Determine the (x, y) coordinate at the center of the cell enclosing the given text.  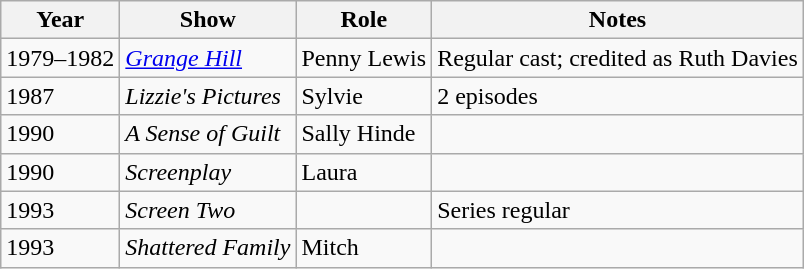
Sylvie (364, 96)
1979–1982 (60, 58)
Shattered Family (208, 248)
Series regular (618, 210)
Role (364, 20)
Regular cast; credited as Ruth Davies (618, 58)
Year (60, 20)
Grange Hill (208, 58)
Mitch (364, 248)
Penny Lewis (364, 58)
1987 (60, 96)
Notes (618, 20)
2 episodes (618, 96)
Show (208, 20)
Screen Two (208, 210)
Sally Hinde (364, 134)
Screenplay (208, 172)
Laura (364, 172)
Lizzie's Pictures (208, 96)
A Sense of Guilt (208, 134)
